Provide the [x, y] coordinate of the cell's center where the given text is located.  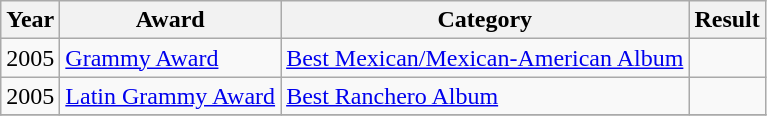
Best Mexican/Mexican-American Album [485, 58]
Year [30, 20]
Grammy Award [170, 58]
Result [727, 20]
Latin Grammy Award [170, 96]
Best Ranchero Album [485, 96]
Award [170, 20]
Category [485, 20]
